Determine the (X, Y) coordinate at the center of the cell enclosing the given text.  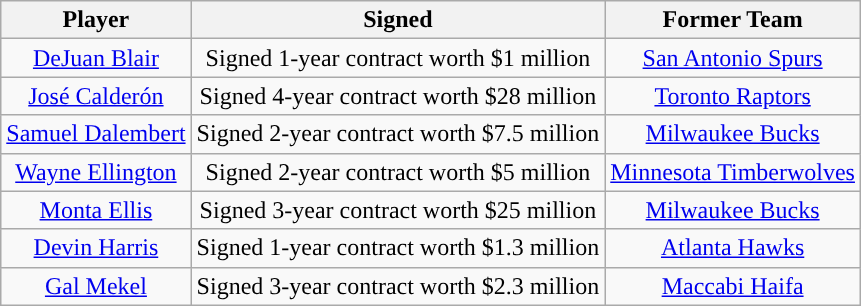
Former Team (733, 20)
Maccabi Haifa (733, 286)
San Antonio Spurs (733, 58)
Samuel Dalembert (96, 134)
Player (96, 20)
Signed 4-year contract worth $28 million (398, 96)
José Calderón (96, 96)
Wayne Ellington (96, 172)
Signed 1-year contract worth $1.3 million (398, 248)
Devin Harris (96, 248)
Monta Ellis (96, 210)
Toronto Raptors (733, 96)
Signed 2-year contract worth $5 million (398, 172)
Signed (398, 20)
DeJuan Blair (96, 58)
Signed 2-year contract worth $7.5 million (398, 134)
Gal Mekel (96, 286)
Atlanta Hawks (733, 248)
Minnesota Timberwolves (733, 172)
Signed 3-year contract worth $2.3 million (398, 286)
Signed 3-year contract worth $25 million (398, 210)
Signed 1-year contract worth $1 million (398, 58)
